Determine the [x, y] coordinate at the center of the cell enclosing the given text.  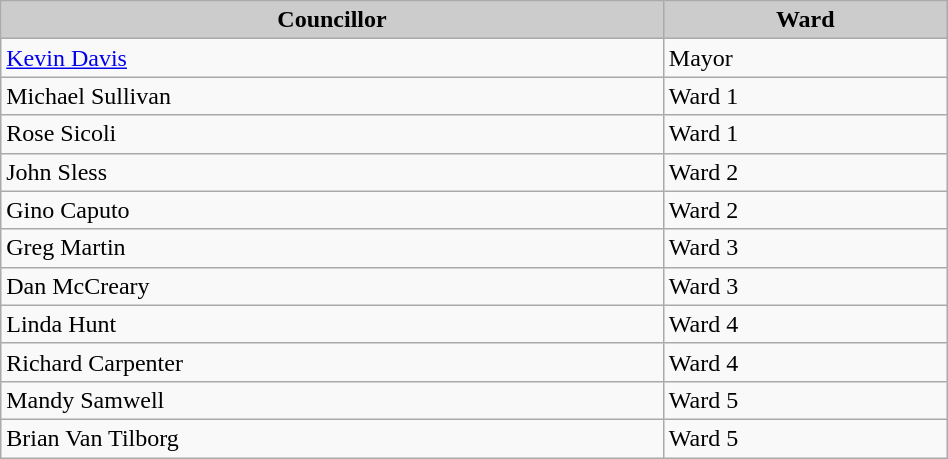
Brian Van Tilborg [332, 438]
Michael Sullivan [332, 96]
Rose Sicoli [332, 134]
Ward [805, 20]
Richard Carpenter [332, 362]
Kevin Davis [332, 58]
Dan McCreary [332, 286]
Gino Caputo [332, 210]
Councillor [332, 20]
Mandy Samwell [332, 400]
Mayor [805, 58]
Linda Hunt [332, 324]
John Sless [332, 172]
Greg Martin [332, 248]
